Search for the cell housing the specified text and yield its [X, Y] center coordinate. 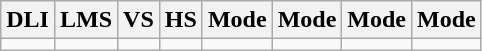
VS [139, 20]
LMS [86, 20]
DLI [28, 20]
HS [180, 20]
